From the cell containing the given text, extract its center point as [x, y] coordinate. 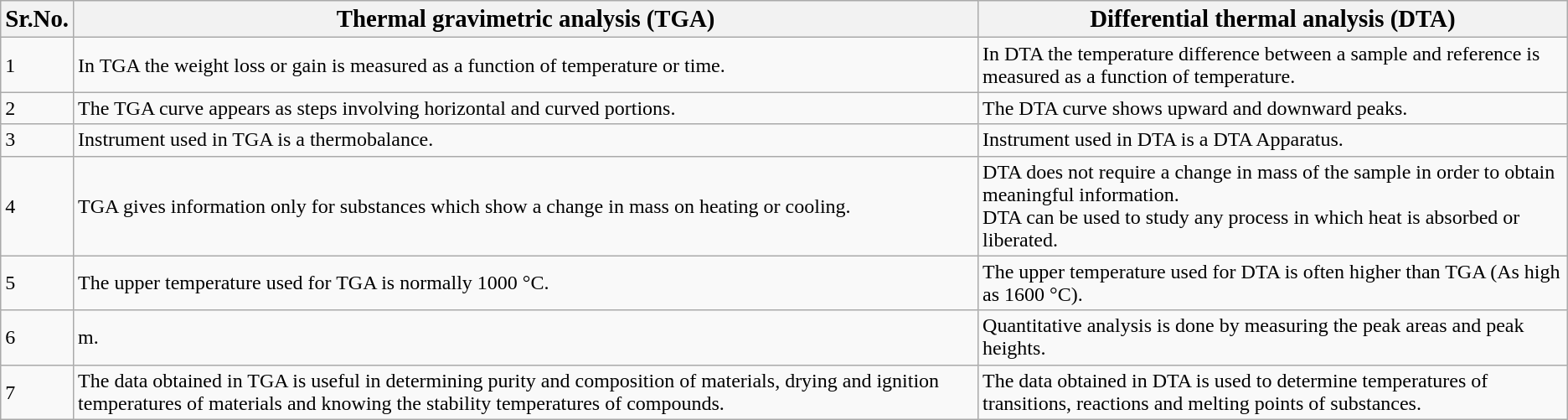
The upper temperature used for DTA is often higher than TGA (As high as 1600 °C). [1273, 283]
TGA gives information only for substances which show a change in mass on heating or cooling. [526, 206]
Instrument used in DTA is a DTA Apparatus. [1273, 140]
7 [37, 392]
Quantitative analysis is done by measuring the peak areas and peak heights. [1273, 337]
The data obtained in DTA is used to determine temperatures of transitions, reactions and melting points of substances. [1273, 392]
The upper temperature used for TGA is normally 1000 °C. [526, 283]
4 [37, 206]
Thermal gravimetric analysis (TGA) [526, 19]
2 [37, 108]
3 [37, 140]
1 [37, 65]
The TGA curve appears as steps involving horizontal and curved portions. [526, 108]
In TGA the weight loss or gain is measured as a function of temperature or time. [526, 65]
6 [37, 337]
Differential thermal analysis (DTA) [1273, 19]
5 [37, 283]
In DTA the temperature difference between a sample and reference is measured as a function of temperature. [1273, 65]
Sr.No. [37, 19]
m. [526, 337]
The DTA curve shows upward and downward peaks. [1273, 108]
Instrument used in TGA is a thermobalance. [526, 140]
